Return (x, y) of the center of cell containing provided text 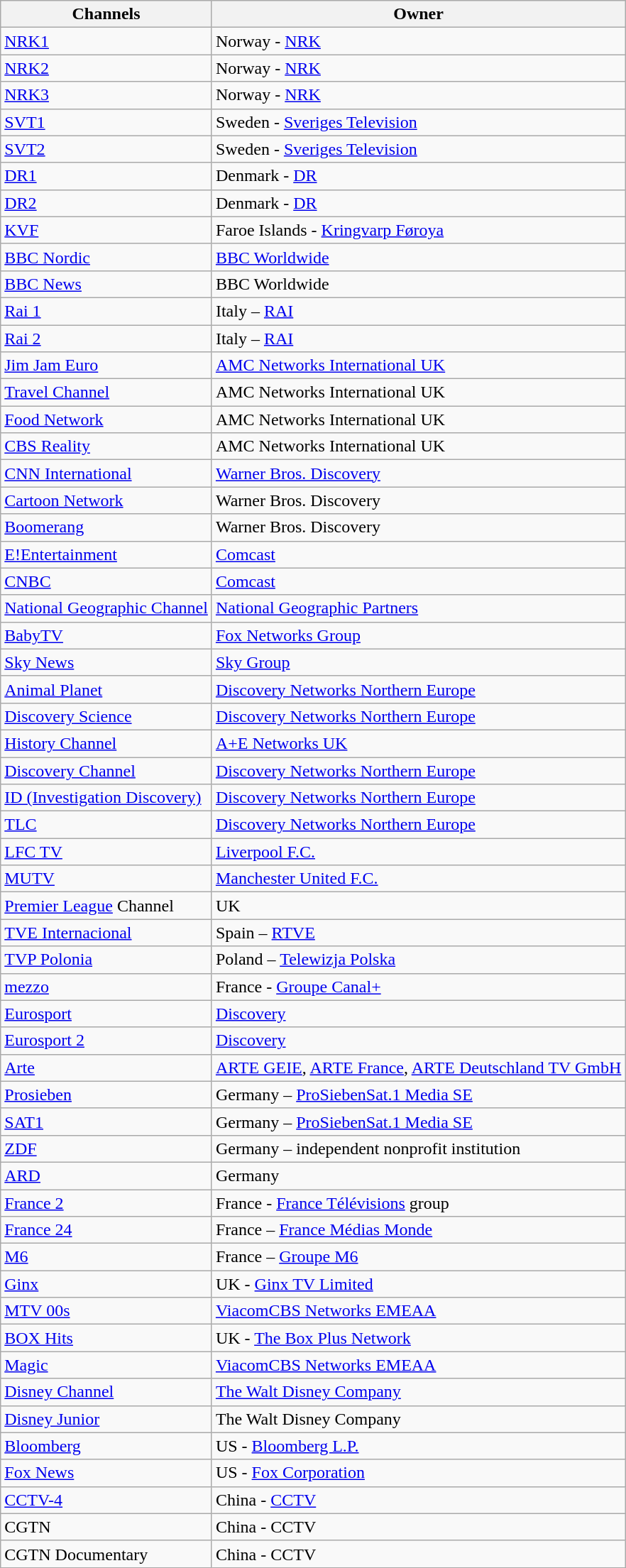
US - Fox Corporation (418, 1473)
CCTV-4 (106, 1500)
SAT1 (106, 1122)
Rai 1 (106, 311)
France - France Télévisions group (418, 1203)
Liverpool F.C. (418, 852)
Food Network (106, 420)
NRK1 (106, 41)
Faroe Islands - Kringvarp Føroya (418, 230)
ZDF (106, 1148)
Discovery Channel (106, 770)
BabyTV (106, 635)
UK (418, 906)
France 2 (106, 1203)
Premier League Channel (106, 906)
TVE Internacional (106, 933)
SVT2 (106, 149)
ID (Investigation Discovery) (106, 798)
MTV 00s (106, 1311)
UK - Ginx TV Limited (418, 1284)
Owner (418, 14)
Manchester United F.C. (418, 879)
KVF (106, 230)
BOX Hits (106, 1338)
DR2 (106, 203)
mezzo (106, 987)
CNBC (106, 581)
Prosieben (106, 1095)
History Channel (106, 743)
CGTN (106, 1527)
National Geographic Channel (106, 608)
LFC TV (106, 852)
France - Groupe Canal+ (418, 987)
France 24 (106, 1230)
ARTE GEIE, ARTE France, ARTE Deutschland TV GmbH (418, 1068)
Magic (106, 1365)
ARD (106, 1175)
Animal Planet (106, 689)
Arte (106, 1068)
Fox Networks Group (418, 635)
Disney Junior (106, 1419)
Ginx (106, 1284)
TLC (106, 825)
Germany (418, 1175)
NRK3 (106, 95)
Eurosport (106, 1014)
Fox News (106, 1473)
Sky Group (418, 662)
E!Entertainment (106, 554)
TVP Polonia (106, 960)
CGTN Documentary (106, 1554)
M6 (106, 1257)
Spain – RTVE (418, 933)
UK - The Box Plus Network (418, 1338)
CNN International (106, 473)
France – France Médias Monde (418, 1230)
Disney Channel (106, 1392)
SVT1 (106, 122)
Jim Jam Euro (106, 366)
Cartoon Network (106, 500)
NRK2 (106, 68)
CBS Reality (106, 446)
MUTV (106, 879)
BBC Nordic (106, 257)
Travel Channel (106, 393)
BBC News (106, 284)
Eurosport 2 (106, 1041)
Boomerang (106, 527)
Poland – Telewizja Polska (418, 960)
US - Bloomberg L.P. (418, 1446)
Discovery Science (106, 716)
Germany – independent nonprofit institution (418, 1148)
Sky News (106, 662)
National Geographic Partners (418, 608)
Bloomberg (106, 1446)
A+E Networks UK (418, 743)
France – Groupe M6 (418, 1257)
Channels (106, 14)
Rai 2 (106, 339)
DR1 (106, 176)
